Determine the (x, y) coordinate at the center of the cell enclosing the given text.  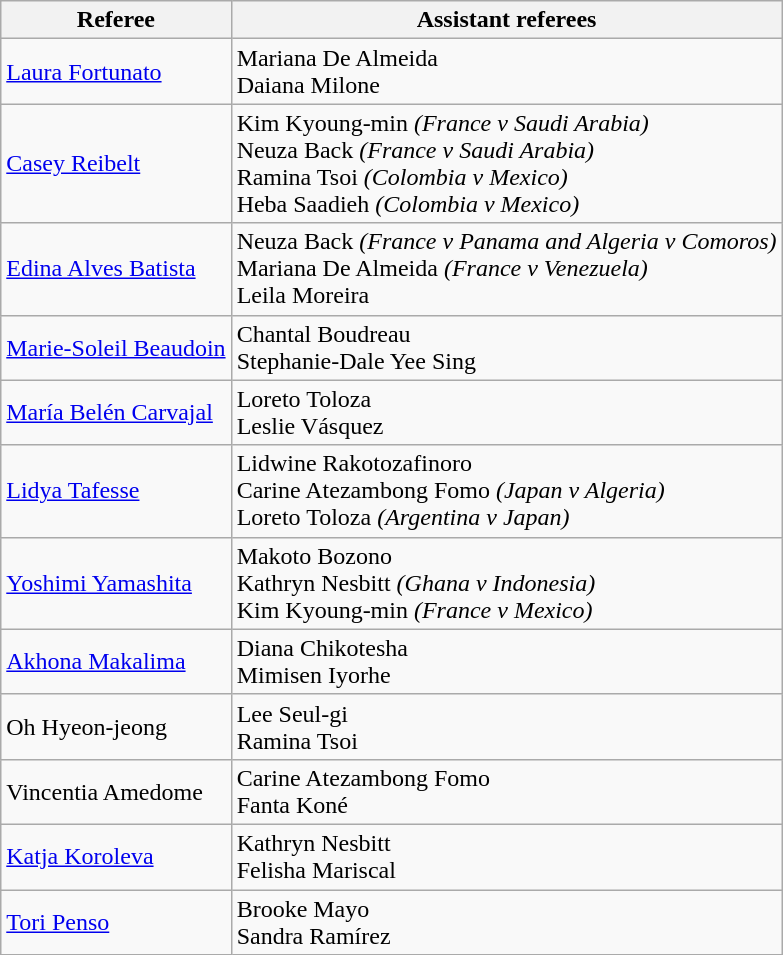
Brooke Mayo Sandra Ramírez (506, 922)
Edina Alves Batista (116, 269)
Neuza Back (France v Panama and Algeria v Comoros) Mariana De Almeida (France v Venezuela) Leila Moreira (506, 269)
María Belén Carvajal (116, 412)
Yoshimi Yamashita (116, 583)
Katja Koroleva (116, 856)
Lidwine Rakotozafinoro Carine Atezambong Fomo (Japan v Algeria) Loreto Toloza (Argentina v Japan) (506, 491)
Mariana De Almeida Daiana Milone (506, 72)
Referee (116, 20)
Marie-Soleil Beaudoin (116, 348)
Loreto Toloza Leslie Vásquez (506, 412)
Chantal Boudreau Stephanie-Dale Yee Sing (506, 348)
Laura Fortunato (116, 72)
Lidya Tafesse (116, 491)
Oh Hyeon-jeong (116, 726)
Kim Kyoung-min (France v Saudi Arabia) Neuza Back (France v Saudi Arabia) Ramina Tsoi (Colombia v Mexico) Heba Saadieh (Colombia v Mexico) (506, 164)
Kathryn Nesbitt Felisha Mariscal (506, 856)
Carine Atezambong Fomo Fanta Koné (506, 792)
Diana Chikotesha Mimisen Iyorhe (506, 662)
Casey Reibelt (116, 164)
Tori Penso (116, 922)
Makoto Bozono Kathryn Nesbitt (Ghana v Indonesia) Kim Kyoung-min (France v Mexico) (506, 583)
Vincentia Amedome (116, 792)
Lee Seul-gi Ramina Tsoi (506, 726)
Akhona Makalima (116, 662)
Assistant referees (506, 20)
